Locate the cell with the specified text and output its [x, y] center coordinate. 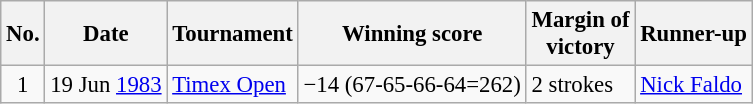
Date [106, 34]
No. [23, 34]
Timex Open [232, 85]
Margin ofvictory [580, 34]
19 Jun 1983 [106, 85]
1 [23, 85]
Winning score [412, 34]
Tournament [232, 34]
Runner-up [694, 34]
2 strokes [580, 85]
−14 (67-65-66-64=262) [412, 85]
Nick Faldo [694, 85]
